For the text-containing cell, return its midpoint in (X, Y) coordinate format. 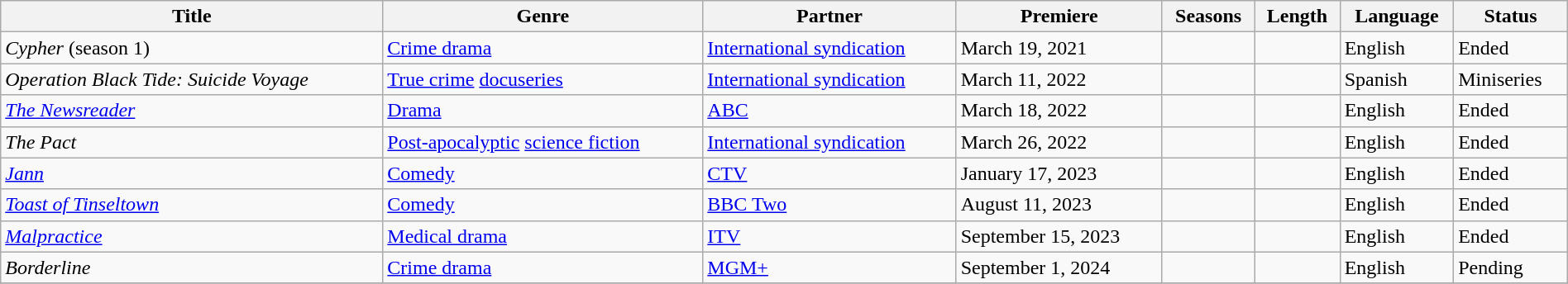
Malpractice (192, 236)
January 17, 2023 (1059, 173)
Premiere (1059, 17)
Toast of Tinseltown (192, 205)
True crime docuseries (543, 79)
Miniseries (1511, 79)
September 15, 2023 (1059, 236)
Seasons (1207, 17)
March 26, 2022 (1059, 142)
August 11, 2023 (1059, 205)
Cypher (season 1) (192, 48)
March 11, 2022 (1059, 79)
The Pact (192, 142)
Spanish (1397, 79)
Medical drama (543, 236)
September 1, 2024 (1059, 267)
Partner (829, 17)
Borderline (192, 267)
Pending (1511, 267)
Title (192, 17)
Post-apocalyptic science fiction (543, 142)
ABC (829, 111)
Operation Black Tide: Suicide Voyage (192, 79)
ITV (829, 236)
Length (1297, 17)
March 18, 2022 (1059, 111)
March 19, 2021 (1059, 48)
Jann (192, 173)
Status (1511, 17)
BBC Two (829, 205)
The Newsreader (192, 111)
Language (1397, 17)
CTV (829, 173)
Drama (543, 111)
MGM+ (829, 267)
Genre (543, 17)
